Determine the (x, y) coordinate at the center of the cell enclosing the given text.  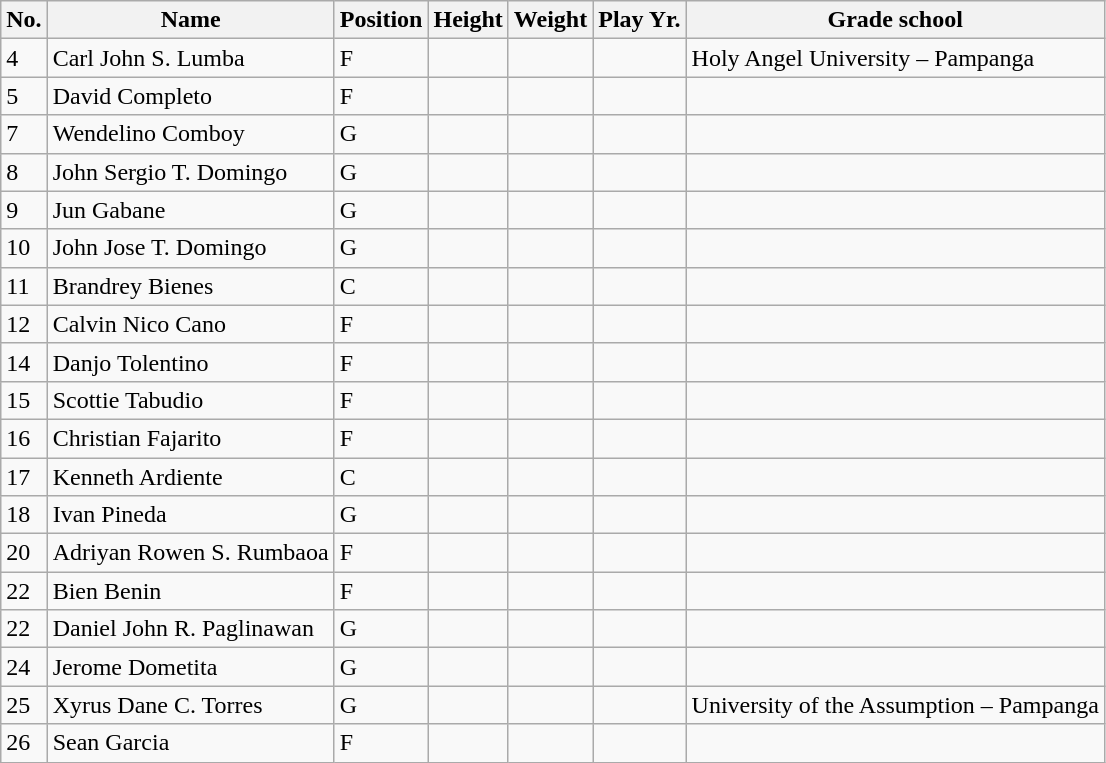
Name (190, 20)
12 (24, 324)
Sean Garcia (190, 743)
Jun Gabane (190, 210)
Danjo Tolentino (190, 362)
David Completo (190, 96)
15 (24, 400)
20 (24, 553)
Carl John S. Lumba (190, 58)
No. (24, 20)
Grade school (895, 20)
9 (24, 210)
John Sergio T. Domingo (190, 172)
University of the Assumption – Pampanga (895, 705)
14 (24, 362)
Daniel John R. Paglinawan (190, 629)
Xyrus Dane C. Torres (190, 705)
17 (24, 477)
Position (381, 20)
Play Yr. (640, 20)
7 (24, 134)
25 (24, 705)
18 (24, 515)
8 (24, 172)
11 (24, 286)
John Jose T. Domingo (190, 248)
Brandrey Bienes (190, 286)
Holy Angel University – Pampanga (895, 58)
Kenneth Ardiente (190, 477)
Scottie Tabudio (190, 400)
Weight (550, 20)
Calvin Nico Cano (190, 324)
16 (24, 438)
Wendelino Comboy (190, 134)
5 (24, 96)
Christian Fajarito (190, 438)
Adriyan Rowen S. Rumbaoa (190, 553)
Jerome Dometita (190, 667)
24 (24, 667)
4 (24, 58)
Ivan Pineda (190, 515)
26 (24, 743)
Height (468, 20)
10 (24, 248)
Bien Benin (190, 591)
